Locate the cell with the specified text and output its [x, y] center coordinate. 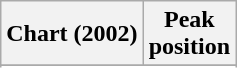
Chart (2002) [72, 34]
Peak position [189, 34]
